Search for the cell housing the specified text and yield its [x, y] center coordinate. 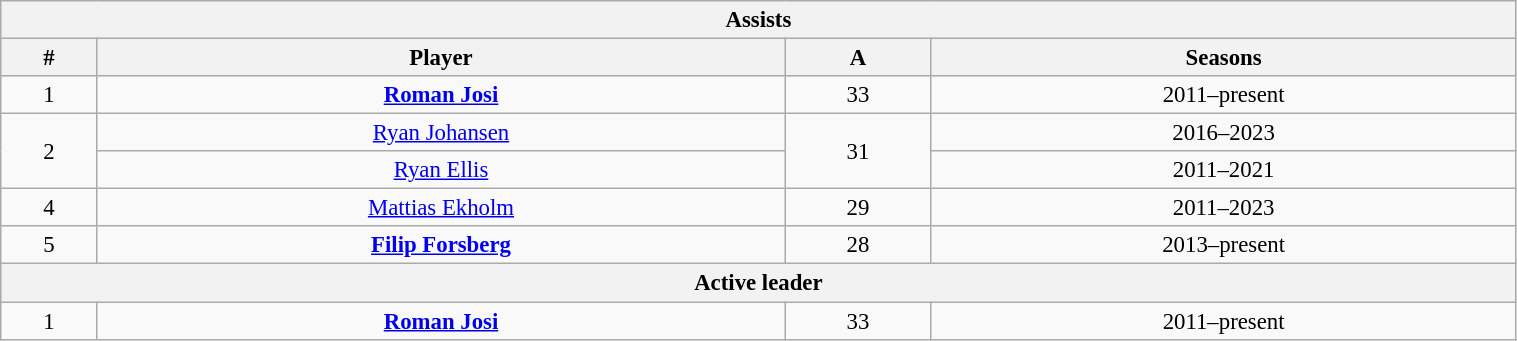
2013–present [1224, 245]
4 [49, 208]
2 [49, 152]
A [858, 58]
Active leader [758, 283]
29 [858, 208]
Mattias Ekholm [441, 208]
Player [441, 58]
2011–2023 [1224, 208]
Seasons [1224, 58]
28 [858, 245]
Filip Forsberg [441, 245]
Ryan Johansen [441, 133]
5 [49, 245]
2011–2021 [1224, 170]
Ryan Ellis [441, 170]
Assists [758, 20]
2016–2023 [1224, 133]
# [49, 58]
31 [858, 152]
